Pinpoint the cell where the given text exists, returning its [X, Y] midpoint coordinate. 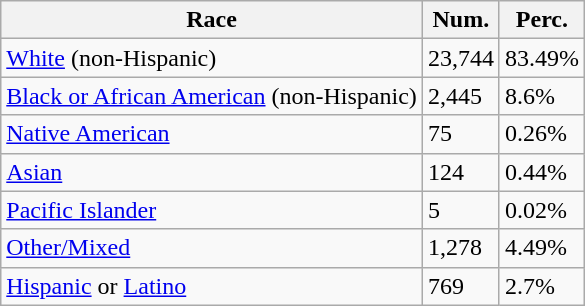
75 [460, 134]
Perc. [542, 20]
Native American [212, 134]
Black or African American (non-Hispanic) [212, 96]
769 [460, 286]
Other/Mixed [212, 248]
0.26% [542, 134]
83.49% [542, 58]
8.6% [542, 96]
1,278 [460, 248]
Asian [212, 172]
Num. [460, 20]
2.7% [542, 286]
0.44% [542, 172]
23,744 [460, 58]
Pacific Islander [212, 210]
5 [460, 210]
Hispanic or Latino [212, 286]
2,445 [460, 96]
4.49% [542, 248]
124 [460, 172]
White (non-Hispanic) [212, 58]
0.02% [542, 210]
Race [212, 20]
